Scan for the cell matching the given text and deliver its (X, Y) coordinate at center. 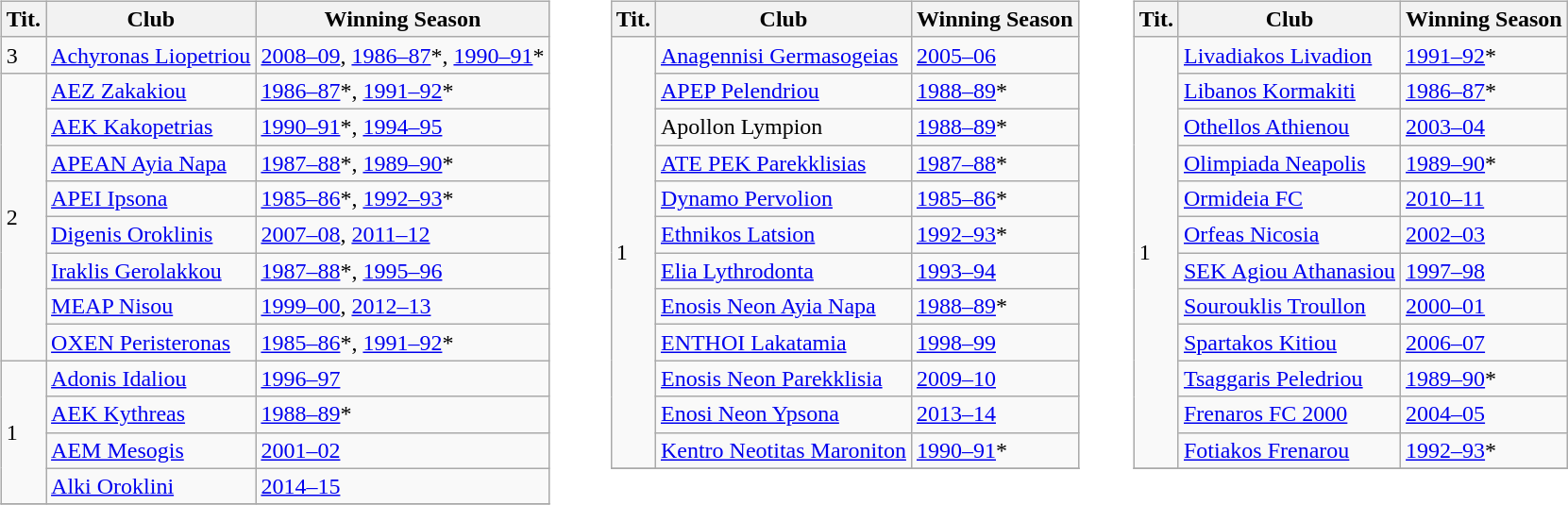
2008–09, 1986–87*, 1990–91* (402, 55)
Enosi Neon Ypsona (784, 414)
2007–08, 2011–12 (402, 235)
AEM Mesogis (151, 450)
SEK Agiou Athanasiou (1290, 271)
Kentro Neotitas Maroniton (784, 450)
Fotiakos Frenarou (1290, 450)
Frenaros FC 2000 (1290, 414)
APEP Pelendriou (784, 91)
1998–99 (995, 343)
1997–98 (1484, 271)
AEZ Zakakiou (151, 91)
1996–97 (402, 379)
2010–11 (1484, 199)
1990–91*, 1994–95 (402, 126)
1985–86* (995, 199)
Ethnikos Latsion (784, 235)
Apollon Lympion (784, 126)
Digenis Oroklinis (151, 235)
1991–92* (1484, 55)
ENTHOI Lakatamia (784, 343)
Anagennisi Germasogeias (784, 55)
1993–94 (995, 271)
Adonis Idaliou (151, 379)
AEK Kakopetrias (151, 126)
1987–88* (995, 163)
Achyronas Liopetriou (151, 55)
Libanos Kormakiti (1290, 91)
OXEN Peristeronas (151, 343)
1985–86*, 1992–93* (402, 199)
ATE PEK Parekklisias (784, 163)
Tsaggaris Peledriou (1290, 379)
2006–07 (1484, 343)
2001–02 (402, 450)
1986–87*, 1991–92* (402, 91)
1999–00, 2012–13 (402, 307)
2003–04 (1484, 126)
Spartakos Kitiou (1290, 343)
2005–06 (995, 55)
APEI Ipsona (151, 199)
2014–15 (402, 486)
2013–14 (995, 414)
Ormideia FC (1290, 199)
2004–05 (1484, 414)
Othellos Athienou (1290, 126)
Enosis Neon Ayia Napa (784, 307)
Sourouklis Troullon (1290, 307)
1985–86*, 1991–92* (402, 343)
MEAP Nisou (151, 307)
AEK Kythreas (151, 414)
Olimpiada Neapolis (1290, 163)
Elia Lythrodonta (784, 271)
2002–03 (1484, 235)
1987–88*, 1989–90* (402, 163)
1990–91* (995, 450)
1987–88*, 1995–96 (402, 271)
2000–01 (1484, 307)
1986–87* (1484, 91)
2 (23, 216)
Dynamo Pervolion (784, 199)
Iraklis Gerolakkou (151, 271)
Alki Oroklini (151, 486)
Livadiakos Livadion (1290, 55)
3 (23, 55)
APEAN Ayia Napa (151, 163)
Enosis Neon Parekklisia (784, 379)
2009–10 (995, 379)
Orfeas Nicosia (1290, 235)
